Pinpoint the cell where the given text exists, returning its [X, Y] midpoint coordinate. 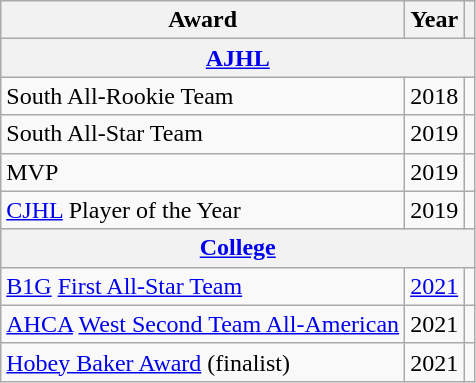
2018 [434, 96]
Year [434, 20]
South All-Star Team [203, 134]
Hobey Baker Award (finalist) [203, 362]
MVP [203, 172]
AHCA West Second Team All-American [203, 324]
College [238, 248]
Award [203, 20]
AJHL [238, 58]
South All-Rookie Team [203, 96]
CJHL Player of the Year [203, 210]
B1G First All-Star Team [203, 286]
